Detect which cell encompasses the target text, then output its [x, y] center coordinate. 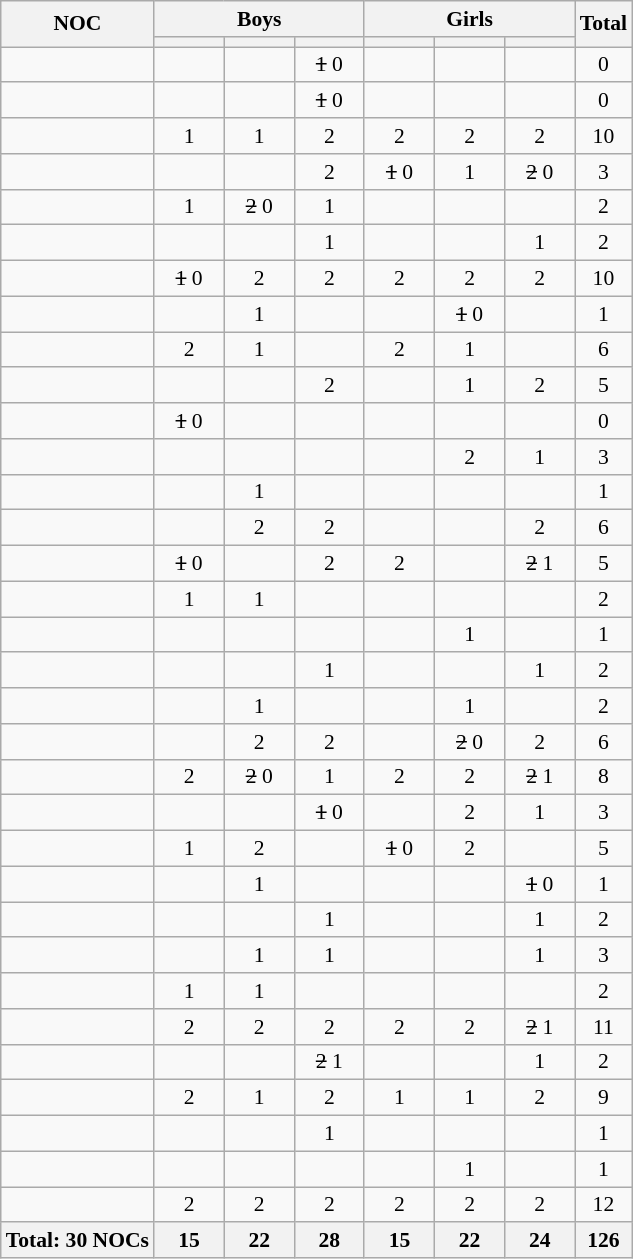
Total [604, 24]
NOC [78, 24]
Boys [259, 19]
Girls [469, 19]
28 [329, 1241]
12 [604, 1205]
11 [604, 1027]
8 [604, 777]
24 [540, 1241]
9 [604, 1098]
Total: 30 NOCs [78, 1241]
126 [604, 1241]
